Determine the [x, y] coordinate at the center of the cell enclosing the given text.  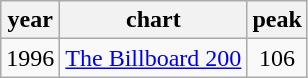
year [30, 20]
106 [277, 58]
1996 [30, 58]
peak [277, 20]
The Billboard 200 [154, 58]
chart [154, 20]
